Determine the [X, Y] coordinate at the center of the cell enclosing the given text.  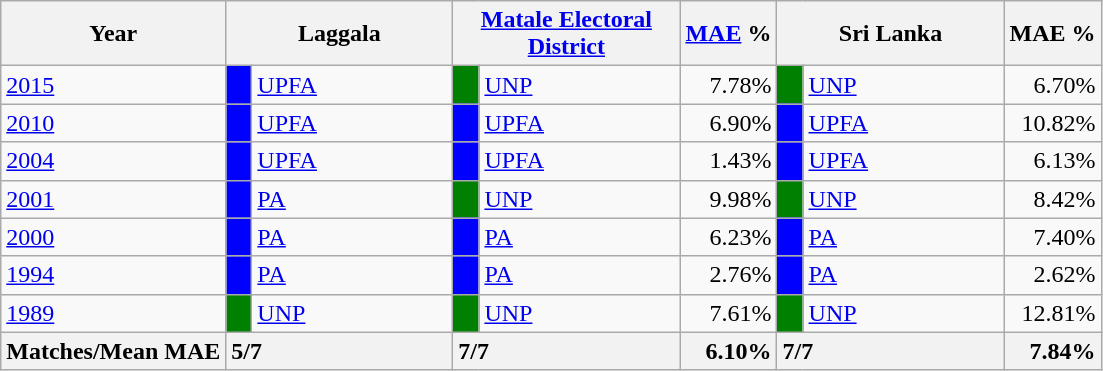
7.84% [1052, 351]
7.40% [1052, 237]
2015 [114, 85]
Sri Lanka [890, 34]
9.98% [728, 199]
7.78% [728, 85]
5/7 [340, 351]
1994 [114, 275]
6.70% [1052, 85]
6.10% [728, 351]
Matale Electoral District [566, 34]
10.82% [1052, 123]
2010 [114, 123]
2001 [114, 199]
2.62% [1052, 275]
Year [114, 34]
12.81% [1052, 313]
6.23% [728, 237]
2004 [114, 161]
6.90% [728, 123]
8.42% [1052, 199]
1.43% [728, 161]
7.61% [728, 313]
2.76% [728, 275]
Laggala [340, 34]
2000 [114, 237]
Matches/Mean MAE [114, 351]
6.13% [1052, 161]
1989 [114, 313]
